Provide the [X, Y] coordinate of the cell's center where the given text is located.  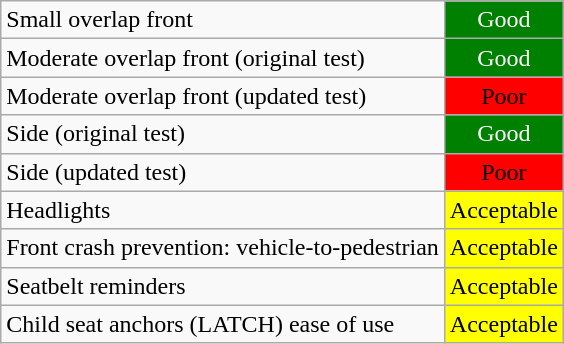
Side (original test) [223, 134]
Seatbelt reminders [223, 286]
Moderate overlap front (updated test) [223, 96]
Headlights [223, 210]
Side (updated test) [223, 172]
Front crash prevention: vehicle-to-pedestrian [223, 248]
Small overlap front [223, 20]
Moderate overlap front (original test) [223, 58]
Child seat anchors (LATCH) ease of use [223, 324]
